Pinpoint the cell where the given text exists, returning its [X, Y] midpoint coordinate. 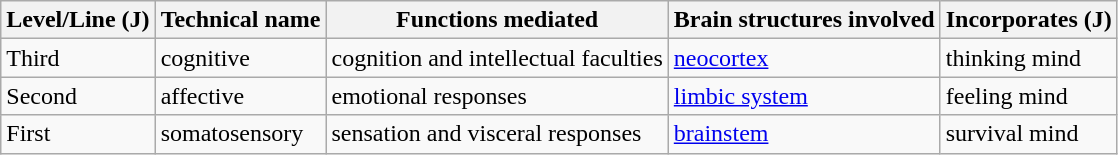
limbic system [804, 96]
Brain structures involved [804, 20]
Level/Line (J) [78, 20]
neocortex [804, 58]
brainstem [804, 134]
First [78, 134]
emotional responses [497, 96]
Second [78, 96]
survival mind [1028, 134]
somatosensory [240, 134]
affective [240, 96]
Technical name [240, 20]
thinking mind [1028, 58]
Third [78, 58]
cognition and intellectual faculties [497, 58]
sensation and visceral responses [497, 134]
Incorporates (J) [1028, 20]
feeling mind [1028, 96]
Functions mediated [497, 20]
cognitive [240, 58]
